Find where the given text appears and provide that cell's center as [X, Y] coordinate. 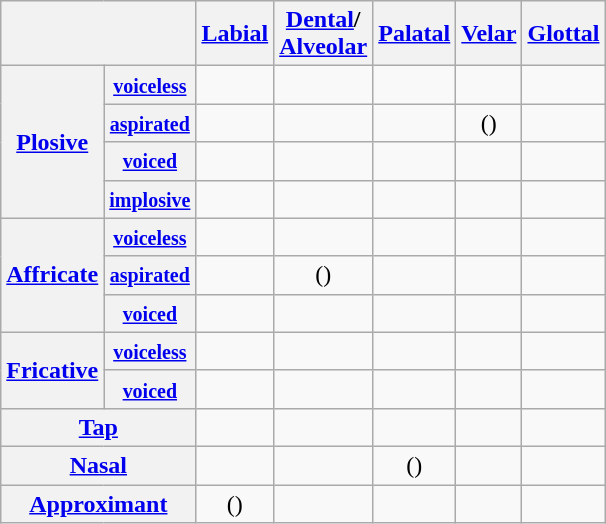
Velar [489, 34]
Dental/Alveolar [324, 34]
Glottal [564, 34]
Labial [235, 34]
implosive [150, 199]
Approximant [98, 503]
Palatal [414, 34]
Nasal [98, 465]
Plosive [52, 142]
Tap [98, 427]
Affricate [52, 275]
Fricative [52, 370]
